Capture the cell that displays the provided text and extract its [x, y] central coordinate. 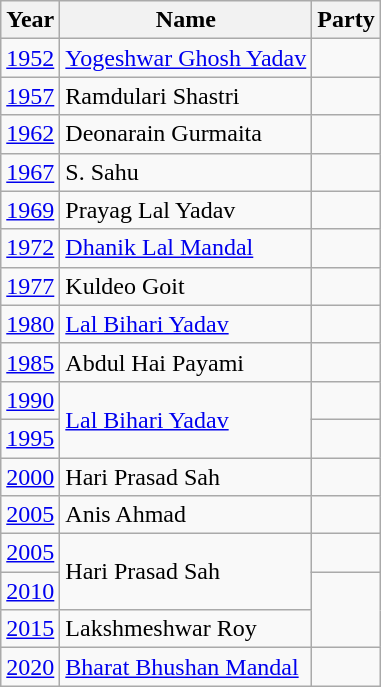
1967 [30, 172]
S. Sahu [186, 172]
Anis Ahmad [186, 515]
Party [346, 20]
1957 [30, 96]
Ramdulari Shastri [186, 96]
Year [30, 20]
1977 [30, 286]
2020 [30, 667]
2000 [30, 477]
Bharat Bhushan Mandal [186, 667]
Prayag Lal Yadav [186, 210]
Yogeshwar Ghosh Yadav [186, 58]
2010 [30, 591]
Name [186, 20]
2015 [30, 629]
1969 [30, 210]
Lakshmeshwar Roy [186, 629]
1990 [30, 400]
1962 [30, 134]
1985 [30, 362]
Deonarain Gurmaita [186, 134]
1952 [30, 58]
1972 [30, 248]
1995 [30, 438]
Abdul Hai Payami [186, 362]
Dhanik Lal Mandal [186, 248]
1980 [30, 324]
Kuldeo Goit [186, 286]
